For the text-containing cell, return its midpoint in (x, y) coordinate format. 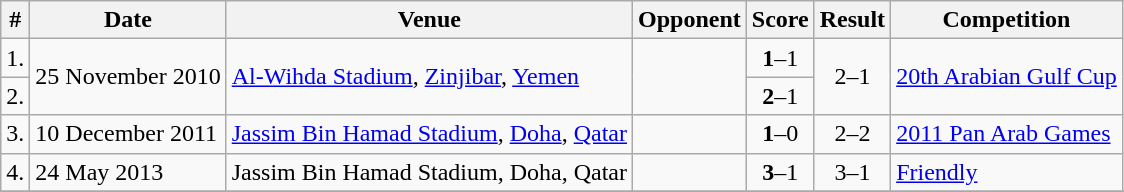
25 November 2010 (128, 77)
20th Arabian Gulf Cup (1007, 77)
4. (16, 172)
1–0 (780, 134)
3. (16, 134)
Score (780, 20)
10 December 2011 (128, 134)
Competition (1007, 20)
2. (16, 96)
1–1 (780, 58)
Venue (429, 20)
1. (16, 58)
Opponent (690, 20)
Al-Wihda Stadium, Zinjibar, Yemen (429, 77)
2011 Pan Arab Games (1007, 134)
Friendly (1007, 172)
Result (852, 20)
24 May 2013 (128, 172)
Date (128, 20)
# (16, 20)
2–2 (852, 134)
